Pinpoint the cell where the given text exists, returning its [x, y] midpoint coordinate. 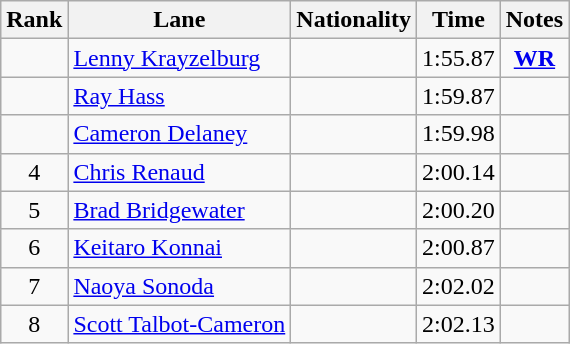
4 [34, 172]
2:00.87 [459, 248]
2:02.13 [459, 324]
Lane [180, 20]
1:55.87 [459, 58]
2:00.14 [459, 172]
2:02.02 [459, 286]
Notes [534, 20]
Rank [34, 20]
WR [534, 58]
Chris Renaud [180, 172]
Naoya Sonoda [180, 286]
8 [34, 324]
7 [34, 286]
1:59.87 [459, 96]
6 [34, 248]
Keitaro Konnai [180, 248]
Brad Bridgewater [180, 210]
Time [459, 20]
5 [34, 210]
Ray Hass [180, 96]
Lenny Krayzelburg [180, 58]
1:59.98 [459, 134]
Scott Talbot-Cameron [180, 324]
2:00.20 [459, 210]
Nationality [354, 20]
Cameron Delaney [180, 134]
